Scan for the cell matching the given text and deliver its (x, y) coordinate at center. 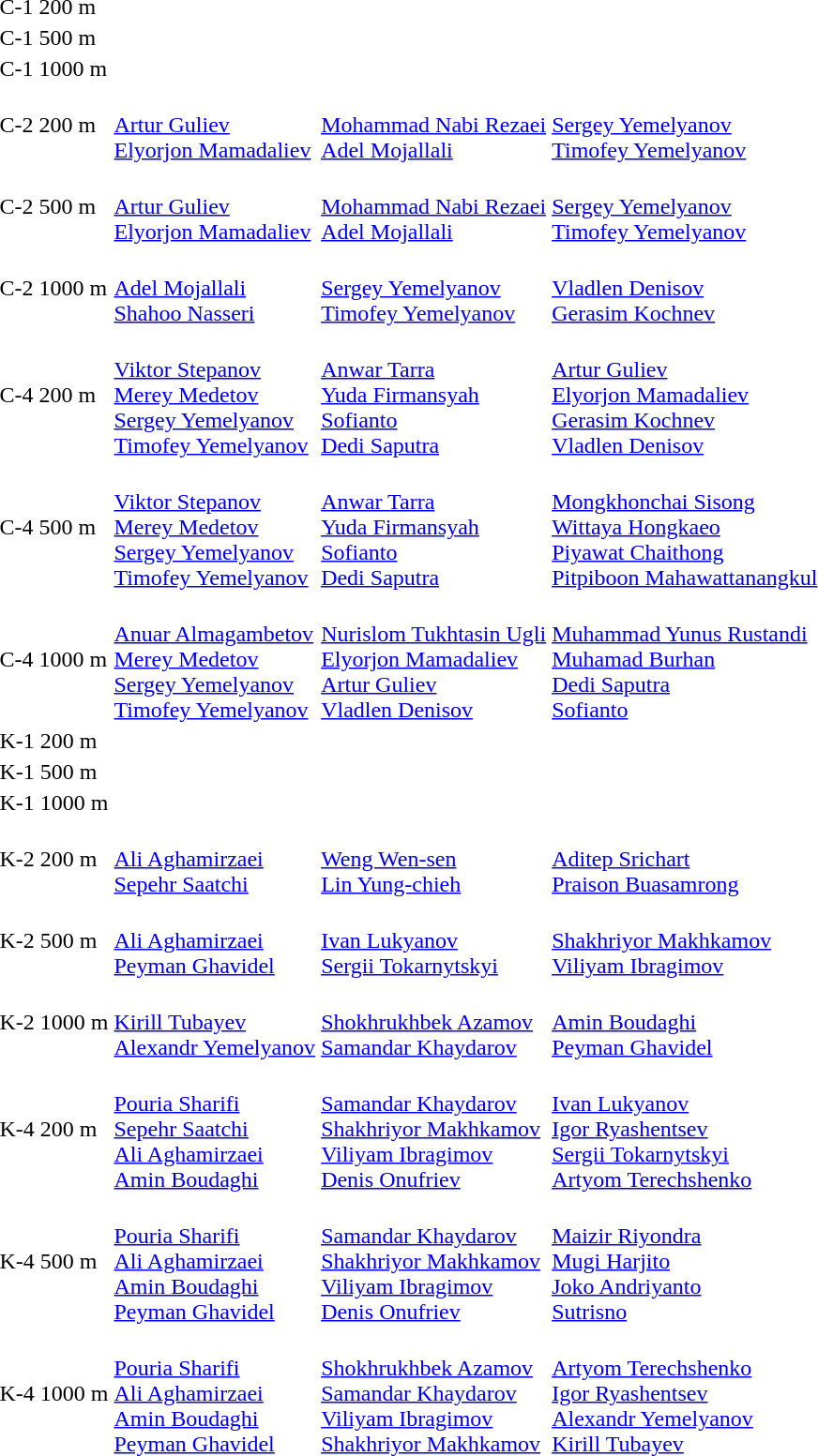
Weng Wen-senLin Yung-chieh (433, 859)
Shokhrukhbek AzamovSamandar Khaydarov (433, 1022)
Ivan LukyanovSergii Tokarnytskyi (433, 940)
Kirill TubayevAlexandr Yemelyanov (215, 1022)
Nurislom Tukhtasin UgliElyorjon MamadalievArtur GulievVladlen Denisov (433, 659)
Ali AghamirzaeiSepehr Saatchi (215, 859)
Pouria SharifiSepehr SaatchiAli AghamirzaeiAmin Boudaghi (215, 1129)
Ali AghamirzaeiPeyman Ghavidel (215, 940)
Adel MojallaliShahoo Nasseri (215, 288)
Pouria SharifiAli AghamirzaeiAmin BoudaghiPeyman Ghavidel (215, 1261)
Sergey YemelyanovTimofey Yemelyanov (433, 288)
Anuar AlmagambetovMerey MedetovSergey YemelyanovTimofey Yemelyanov (215, 659)
